Provide the [x, y] coordinate of the cell's center where the given text is located.  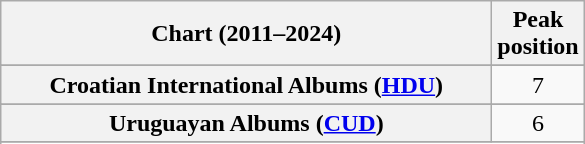
7 [538, 85]
Uruguayan Albums (CUD) [246, 123]
Croatian International Albums (HDU) [246, 85]
Peakposition [538, 34]
Chart (2011–2024) [246, 34]
6 [538, 123]
